From the cell containing the given text, extract its center point as (x, y) coordinate. 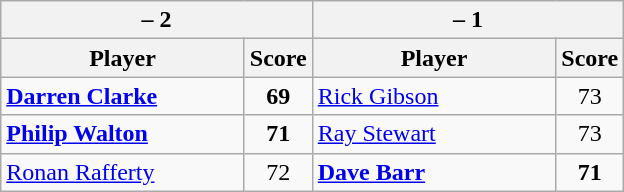
Darren Clarke (123, 96)
Dave Barr (434, 172)
69 (278, 96)
Ronan Rafferty (123, 172)
– 1 (468, 20)
Philip Walton (123, 134)
72 (278, 172)
Rick Gibson (434, 96)
Ray Stewart (434, 134)
– 2 (157, 20)
